Capture the cell that displays the provided text and extract its [X, Y] central coordinate. 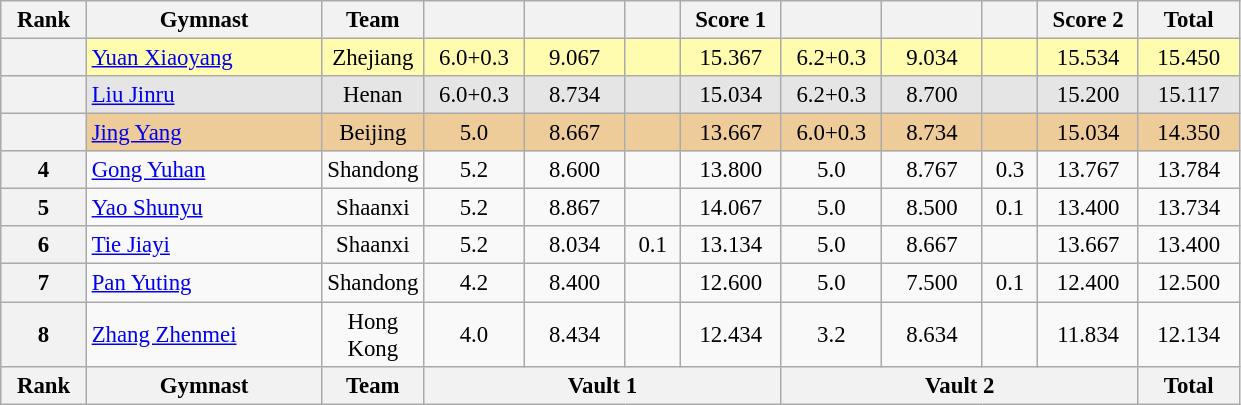
15.200 [1088, 95]
6 [44, 245]
8.600 [574, 170]
8.400 [574, 283]
13.734 [1188, 208]
Liu Jinru [204, 95]
5 [44, 208]
14.067 [730, 208]
Vault 1 [602, 385]
13.784 [1188, 170]
7 [44, 283]
4 [44, 170]
Score 1 [730, 20]
Score 2 [1088, 20]
12.434 [730, 334]
12.600 [730, 283]
15.534 [1088, 58]
13.800 [730, 170]
Zhang Zhenmei [204, 334]
8.034 [574, 245]
13.134 [730, 245]
8.700 [932, 95]
9.067 [574, 58]
8.634 [932, 334]
Henan [373, 95]
8.867 [574, 208]
0.3 [1010, 170]
8.434 [574, 334]
Hong Kong [373, 334]
15.117 [1188, 95]
3.2 [832, 334]
12.500 [1188, 283]
Gong Yuhan [204, 170]
4.2 [474, 283]
Tie Jiayi [204, 245]
14.350 [1188, 133]
7.500 [932, 283]
Yao Shunyu [204, 208]
8.500 [932, 208]
Pan Yuting [204, 283]
12.400 [1088, 283]
Zhejiang [373, 58]
9.034 [932, 58]
8 [44, 334]
12.134 [1188, 334]
Yuan Xiaoyang [204, 58]
11.834 [1088, 334]
13.767 [1088, 170]
Vault 2 [960, 385]
15.450 [1188, 58]
4.0 [474, 334]
Beijing [373, 133]
8.767 [932, 170]
15.367 [730, 58]
Jing Yang [204, 133]
